From the cell containing the given text, extract its center point as (x, y) coordinate. 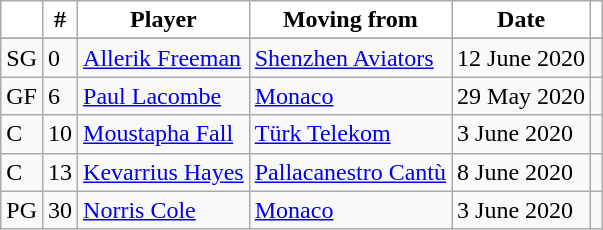
Moving from (350, 20)
8 June 2020 (522, 172)
Allerik Freeman (164, 58)
Paul Lacombe (164, 96)
Kevarrius Hayes (164, 172)
Pallacanestro Cantù (350, 172)
12 June 2020 (522, 58)
10 (60, 134)
GF (22, 96)
0 (60, 58)
29 May 2020 (522, 96)
30 (60, 210)
Türk Telekom (350, 134)
Date (522, 20)
Moustapha Fall (164, 134)
13 (60, 172)
# (60, 20)
SG (22, 58)
Shenzhen Aviators (350, 58)
Player (164, 20)
Norris Cole (164, 210)
6 (60, 96)
PG (22, 210)
